Detect which cell encompasses the target text, then output its (x, y) center coordinate. 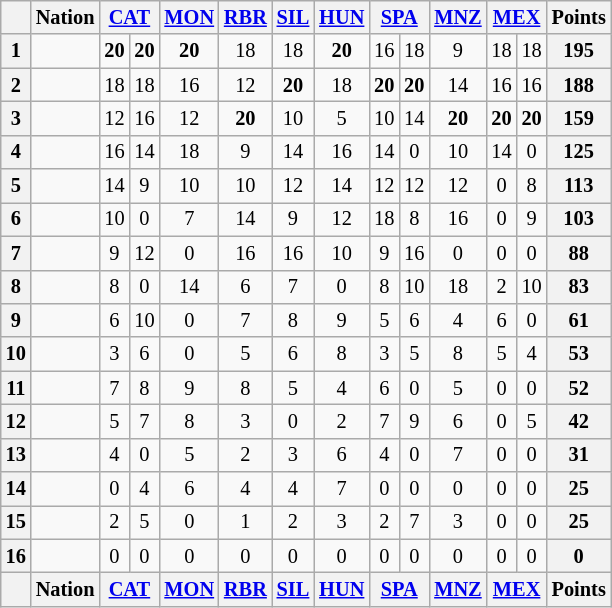
113 (579, 186)
125 (579, 152)
83 (579, 287)
52 (579, 388)
188 (579, 85)
61 (579, 320)
42 (579, 421)
11 (16, 388)
159 (579, 118)
15 (16, 522)
13 (16, 455)
31 (579, 455)
88 (579, 253)
195 (579, 51)
103 (579, 219)
53 (579, 354)
